Detect which cell encompasses the target text, then output its [x, y] center coordinate. 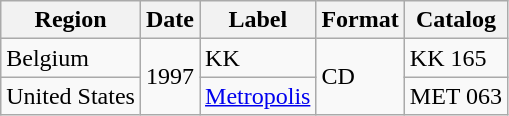
Date [170, 20]
KK [258, 58]
KK 165 [456, 58]
Catalog [456, 20]
MET 063 [456, 96]
Metropolis [258, 96]
Label [258, 20]
CD [360, 77]
Format [360, 20]
1997 [170, 77]
United States [71, 96]
Belgium [71, 58]
Region [71, 20]
